Output the (X, Y) coordinate of the center of the cell containing the given text.  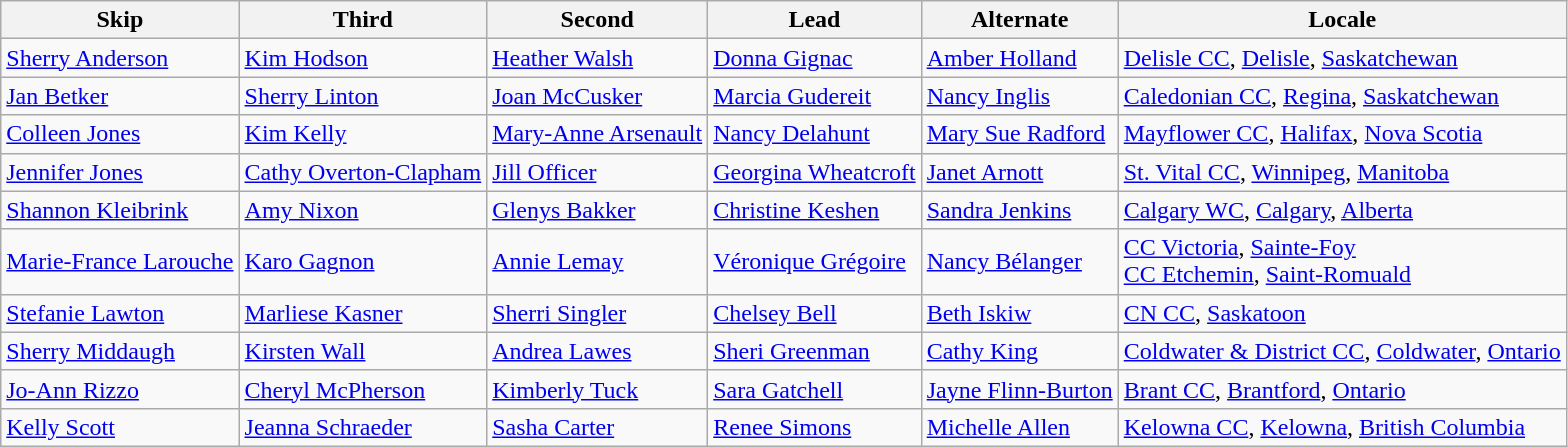
Cathy King (1020, 351)
Jayne Flinn-Burton (1020, 389)
Nancy Bélanger (1020, 262)
Jan Betker (120, 96)
Marcia Gudereit (814, 96)
Jennifer Jones (120, 172)
St. Vital CC, Winnipeg, Manitoba (1342, 172)
Kim Kelly (363, 134)
Michelle Allen (1020, 427)
Glenys Bakker (598, 210)
Renee Simons (814, 427)
CN CC, Saskatoon (1342, 313)
Kim Hodson (363, 58)
Sherri Singler (598, 313)
Alternate (1020, 20)
Sasha Carter (598, 427)
Coldwater & District CC, Coldwater, Ontario (1342, 351)
Beth Iskiw (1020, 313)
Sherry Anderson (120, 58)
Skip (120, 20)
Amy Nixon (363, 210)
Chelsey Bell (814, 313)
Second (598, 20)
Kimberly Tuck (598, 389)
Sherry Middaugh (120, 351)
Brant CC, Brantford, Ontario (1342, 389)
Annie Lemay (598, 262)
CC Victoria, Sainte-Foy CC Etchemin, Saint-Romuald (1342, 262)
Amber Holland (1020, 58)
Heather Walsh (598, 58)
Cheryl McPherson (363, 389)
Georgina Wheatcroft (814, 172)
Cathy Overton-Clapham (363, 172)
Marliese Kasner (363, 313)
Caledonian CC, Regina, Saskatchewan (1342, 96)
Sandra Jenkins (1020, 210)
Karo Gagnon (363, 262)
Kirsten Wall (363, 351)
Andrea Lawes (598, 351)
Jo-Ann Rizzo (120, 389)
Christine Keshen (814, 210)
Marie-France Larouche (120, 262)
Joan McCusker (598, 96)
Stefanie Lawton (120, 313)
Mary-Anne Arsenault (598, 134)
Delisle CC, Delisle, Saskatchewan (1342, 58)
Nancy Inglis (1020, 96)
Colleen Jones (120, 134)
Kelowna CC, Kelowna, British Columbia (1342, 427)
Nancy Delahunt (814, 134)
Donna Gignac (814, 58)
Mary Sue Radford (1020, 134)
Locale (1342, 20)
Calgary WC, Calgary, Alberta (1342, 210)
Shannon Kleibrink (120, 210)
Mayflower CC, Halifax, Nova Scotia (1342, 134)
Kelly Scott (120, 427)
Sara Gatchell (814, 389)
Jill Officer (598, 172)
Sheri Greenman (814, 351)
Jeanna Schraeder (363, 427)
Janet Arnott (1020, 172)
Lead (814, 20)
Sherry Linton (363, 96)
Third (363, 20)
Véronique Grégoire (814, 262)
